Return (x, y) of the center of cell containing provided text 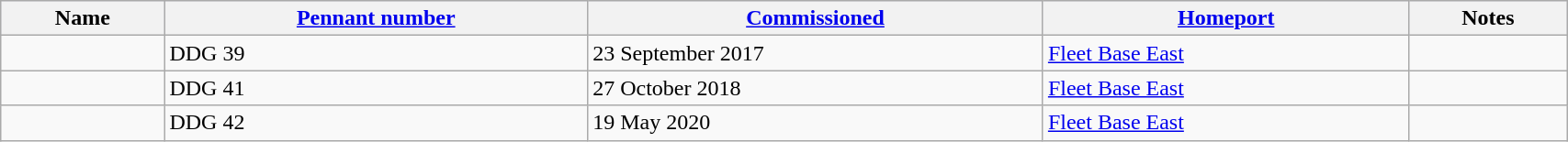
19 May 2020 (816, 123)
Pennant number (377, 18)
DDG 39 (377, 53)
Name (83, 18)
Notes (1488, 18)
23 September 2017 (816, 53)
DDG 42 (377, 123)
27 October 2018 (816, 88)
Homeport (1225, 18)
DDG 41 (377, 88)
Commissioned (816, 18)
